For the text-containing cell, return its midpoint in (x, y) coordinate format. 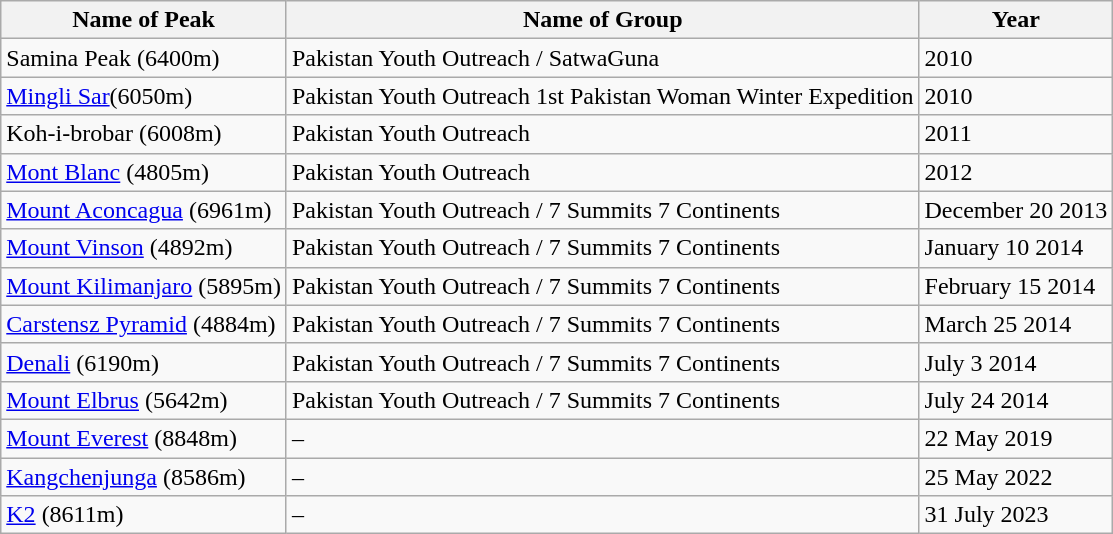
Samina Peak (6400m) (144, 58)
Pakistan Youth Outreach 1st Pakistan Woman Winter Expedition (602, 96)
Mingli Sar(6050m) (144, 96)
2012 (1016, 172)
Kangchenjunga (8586m) (144, 477)
December 20 2013 (1016, 210)
Koh-i-brobar (6008m) (144, 134)
July 24 2014 (1016, 400)
Year (1016, 20)
25 May 2022 (1016, 477)
Pakistan Youth Outreach / SatwaGuna (602, 58)
Mount Elbrus (5642m) (144, 400)
Name of Group (602, 20)
March 25 2014 (1016, 324)
Mount Aconcagua (6961m) (144, 210)
Denali (6190m) (144, 362)
Mount Everest (8848m) (144, 438)
January 10 2014 (1016, 248)
2011 (1016, 134)
Mount Kilimanjaro (5895m) (144, 286)
Mount Vinson (4892m) (144, 248)
Name of Peak (144, 20)
Mont Blanc (4805m) (144, 172)
22 May 2019 (1016, 438)
Carstensz Pyramid (4884m) (144, 324)
July 3 2014 (1016, 362)
February 15 2014 (1016, 286)
31 July 2023 (1016, 515)
K2 (8611m) (144, 515)
